Search for the cell housing the specified text and yield its (X, Y) center coordinate. 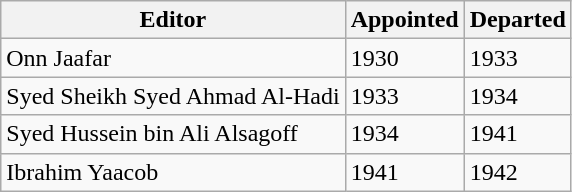
Syed Sheikh Syed Ahmad Al-Hadi (173, 96)
Syed Hussein bin Ali Alsagoff (173, 134)
Onn Jaafar (173, 58)
Editor (173, 20)
Ibrahim Yaacob (173, 172)
Departed (518, 20)
1930 (404, 58)
Appointed (404, 20)
1942 (518, 172)
